Determine the (X, Y) coordinate at the center of the cell enclosing the given text.  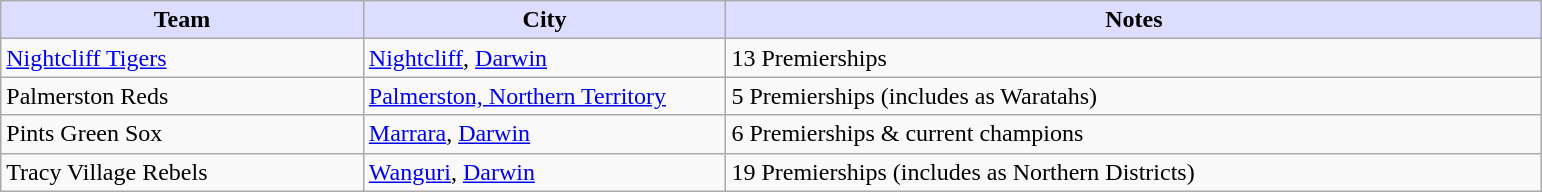
6 Premierships & current champions (1134, 134)
City (544, 20)
19 Premierships (includes as Northern Districts) (1134, 172)
Palmerston Reds (182, 96)
Tracy Village Rebels (182, 172)
Pints Green Sox (182, 134)
Team (182, 20)
13 Premierships (1134, 58)
Wanguri, Darwin (544, 172)
Palmerston, Northern Territory (544, 96)
Marrara, Darwin (544, 134)
5 Premierships (includes as Waratahs) (1134, 96)
Nightcliff, Darwin (544, 58)
Nightcliff Tigers (182, 58)
Notes (1134, 20)
